Detect which cell encompasses the target text, then output its [x, y] center coordinate. 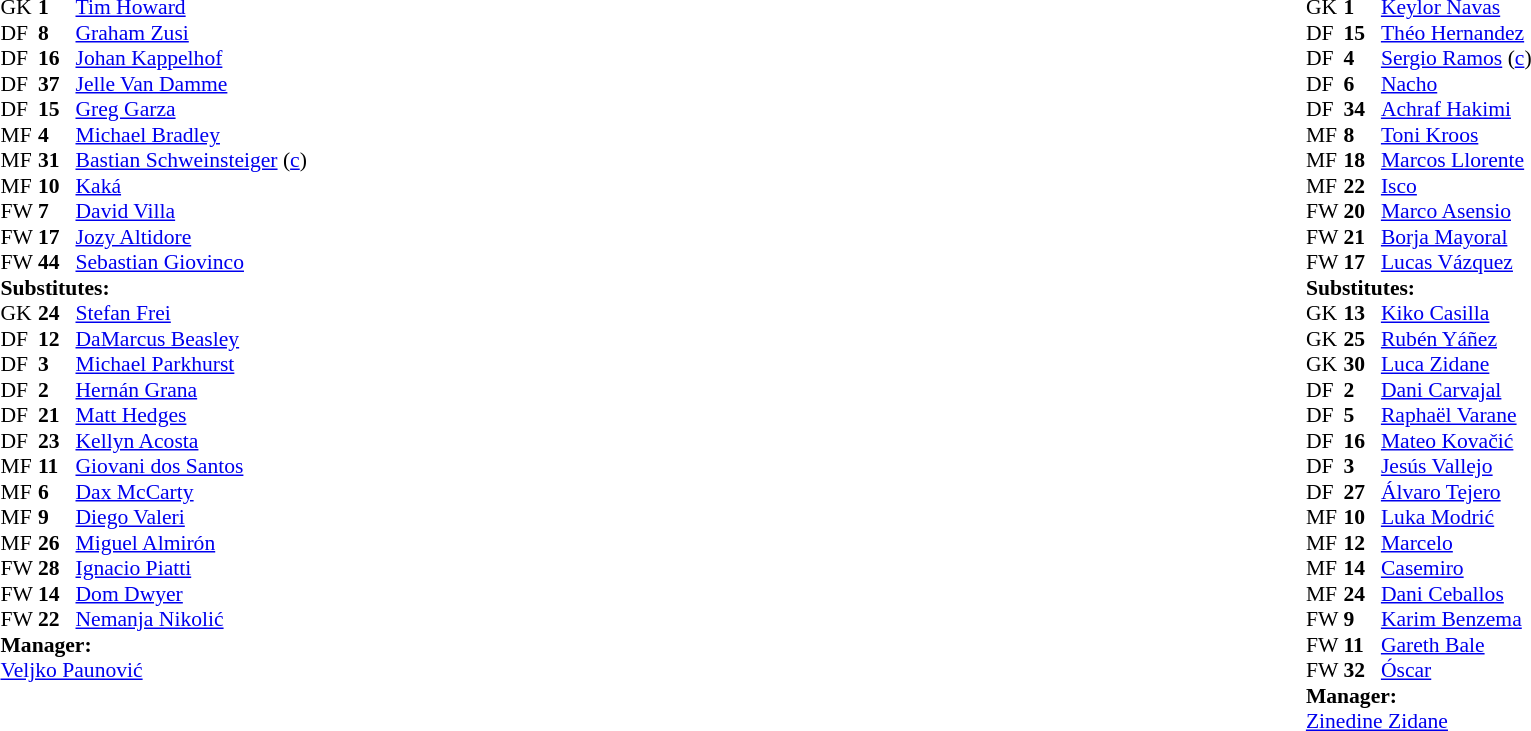
Michael Bradley [192, 135]
37 [57, 84]
44 [57, 263]
27 [1362, 492]
34 [1362, 109]
Dom Dwyer [192, 594]
Kellyn Acosta [192, 441]
30 [1362, 365]
Veljko Paunović [153, 671]
Giovani dos Santos [192, 467]
Jozy Altidore [192, 237]
28 [57, 569]
25 [1362, 339]
20 [1362, 211]
Substitutes: [153, 288]
26 [57, 543]
Stefan Frei [192, 313]
13 [1362, 313]
Bastian Schweinsteiger (c) [192, 161]
31 [57, 161]
DaMarcus Beasley [192, 339]
32 [1362, 671]
Jelle Van Damme [192, 84]
Nemanja Nikolić [192, 619]
Greg Garza [192, 109]
Johan Kappelhof [192, 59]
Sebastian Giovinco [192, 263]
5 [1362, 415]
Matt Hedges [192, 415]
7 [57, 211]
David Villa [192, 211]
23 [57, 441]
Manager: [153, 645]
Dax McCarty [192, 492]
Diego Valeri [192, 517]
Kaká [192, 186]
Hernán Grana [192, 390]
Ignacio Piatti [192, 569]
Miguel Almirón [192, 543]
Michael Parkhurst [192, 365]
18 [1362, 161]
Graham Zusi [192, 33]
